Find where the given text appears and provide that cell's center as [X, Y] coordinate. 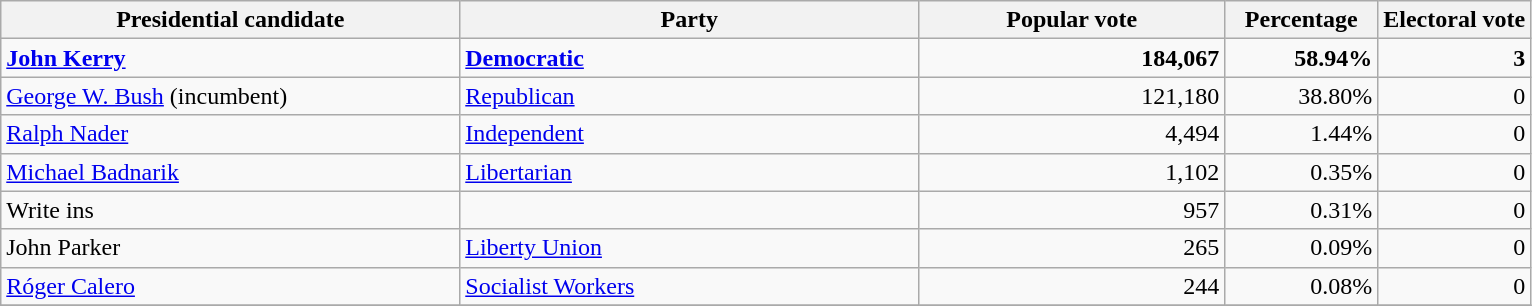
Electoral vote [1454, 20]
265 [1072, 248]
Democratic [690, 58]
Socialist Workers [690, 286]
957 [1072, 210]
0.31% [1302, 210]
4,494 [1072, 134]
Write ins [230, 210]
John Parker [230, 248]
Percentage [1302, 20]
38.80% [1302, 96]
Presidential candidate [230, 20]
Michael Badnarik [230, 172]
Róger Calero [230, 286]
244 [1072, 286]
184,067 [1072, 58]
1.44% [1302, 134]
3 [1454, 58]
0.08% [1302, 286]
Ralph Nader [230, 134]
George W. Bush (incumbent) [230, 96]
58.94% [1302, 58]
0.09% [1302, 248]
Popular vote [1072, 20]
121,180 [1072, 96]
Independent [690, 134]
Republican [690, 96]
Party [690, 20]
Liberty Union [690, 248]
Libertarian [690, 172]
John Kerry [230, 58]
1,102 [1072, 172]
0.35% [1302, 172]
